Find where the given text appears and provide that cell's center as (X, Y) coordinate. 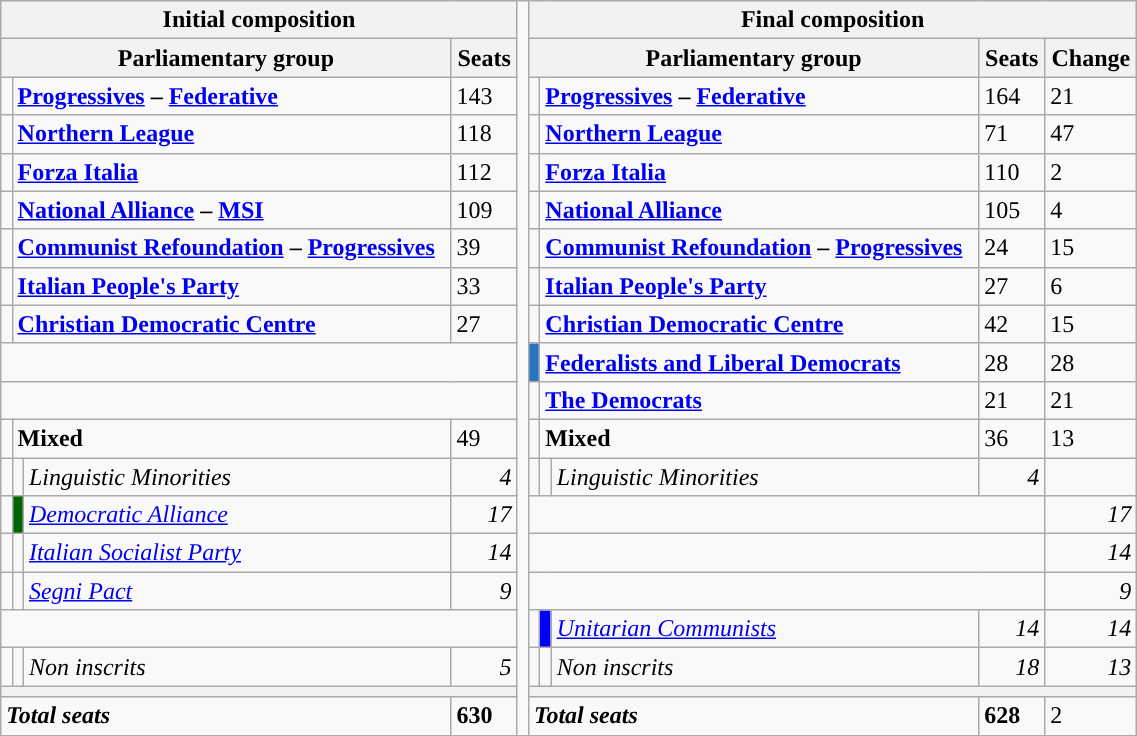
5 (484, 667)
The Democrats (760, 400)
Federalists and Liberal Democrats (760, 362)
39 (484, 248)
630 (484, 716)
Initial composition (259, 20)
Change (1091, 58)
6 (1091, 286)
36 (1012, 438)
118 (484, 134)
143 (484, 96)
Unitarian Communists (765, 629)
105 (1012, 210)
109 (484, 210)
24 (1012, 248)
42 (1012, 324)
18 (1012, 667)
628 (1012, 716)
110 (1012, 172)
Democratic Alliance (237, 515)
164 (1012, 96)
Segni Pact (237, 591)
49 (484, 438)
71 (1012, 134)
Italian Socialist Party (237, 553)
112 (484, 172)
National Alliance – MSI (232, 210)
Final composition (832, 20)
33 (484, 286)
National Alliance (760, 210)
47 (1091, 134)
